Determine the (X, Y) coordinate at the center of the cell enclosing the given text.  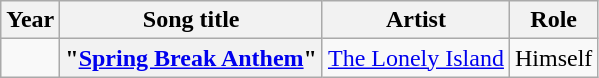
The Lonely Island (416, 58)
Year (30, 20)
Song title (192, 20)
Artist (416, 20)
Himself (553, 58)
"Spring Break Anthem" (192, 58)
Role (553, 20)
